Determine the (x, y) coordinate at the center of the cell enclosing the given text.  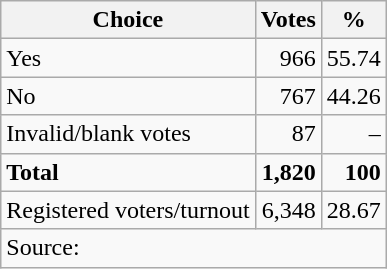
87 (288, 134)
Invalid/blank votes (128, 134)
28.67 (354, 210)
Votes (288, 20)
No (128, 96)
Total (128, 172)
6,348 (288, 210)
– (354, 134)
767 (288, 96)
966 (288, 58)
Source: (194, 248)
100 (354, 172)
Registered voters/turnout (128, 210)
Choice (128, 20)
55.74 (354, 58)
1,820 (288, 172)
% (354, 20)
Yes (128, 58)
44.26 (354, 96)
